Extract the [x, y] coordinate from the center of the cell holding the provided text.  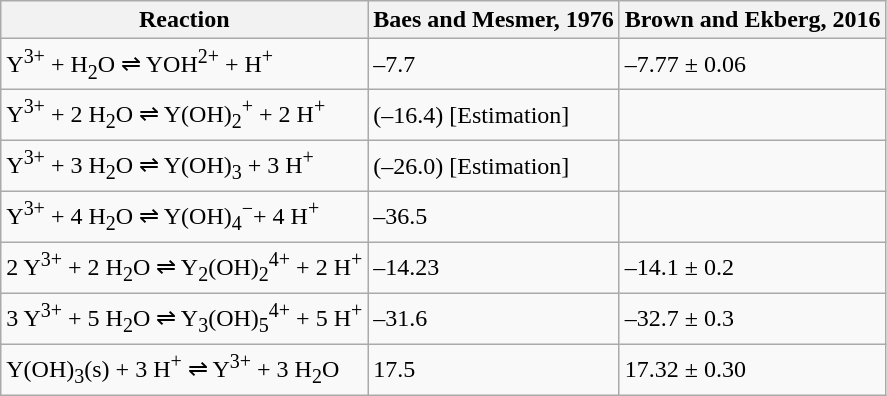
Y3+ + 3 H2O ⇌ Y(OH)3 + 3 H+ [184, 166]
–14.1 ± 0.2 [752, 268]
–32.7 ± 0.3 [752, 318]
(–26.0) [Estimation] [494, 166]
–7.7 [494, 64]
–36.5 [494, 216]
Y3+ + 2 H2O ⇌ Y(OH)2+ + 2 H+ [184, 116]
Reaction [184, 20]
–14.23 [494, 268]
17.5 [494, 370]
(–16.4) [Estimation] [494, 116]
17.32 ± 0.30 [752, 370]
2 Y3+ + 2 H2O ⇌ Y2(OH)24+ + 2 H+ [184, 268]
–31.6 [494, 318]
Y3+ + H2O ⇌ YOH2+ + H+ [184, 64]
Y3+ + 4 H2O ⇌ Y(OH)4−+ 4 H+ [184, 216]
Baes and Mesmer, 1976 [494, 20]
3 Y3+ + 5 H2O ⇌ Y3(OH)54+ + 5 H+ [184, 318]
Brown and Ekberg, 2016 [752, 20]
Y(OH)3(s) + 3 H+ ⇌ Y3+ + 3 H2O [184, 370]
–7.77 ± 0.06 [752, 64]
